Search for the cell housing the specified text and yield its (X, Y) center coordinate. 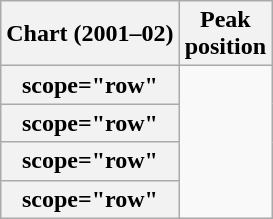
Chart (2001–02) (90, 34)
Peakposition (225, 34)
